Identify which cell holds the provided text, then report its [X, Y] central coordinate. 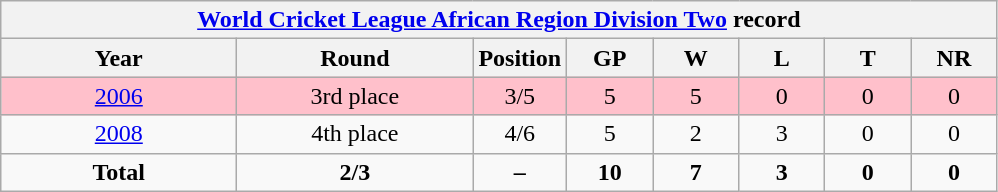
NR [954, 58]
2006 [119, 96]
Total [119, 172]
3rd place [355, 96]
T [868, 58]
4/6 [520, 134]
Year [119, 58]
7 [696, 172]
4th place [355, 134]
Round [355, 58]
W [696, 58]
2008 [119, 134]
GP [610, 58]
3/5 [520, 96]
World Cricket League African Region Division Two record [499, 20]
L [782, 58]
2 [696, 134]
– [520, 172]
2/3 [355, 172]
Position [520, 58]
10 [610, 172]
